Scan for the cell matching the given text and deliver its (X, Y) coordinate at center. 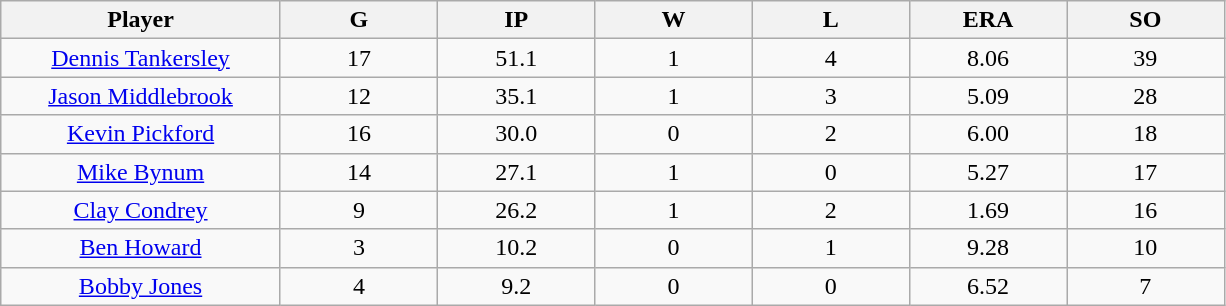
27.1 (516, 172)
Bobby Jones (141, 286)
9.2 (516, 286)
Clay Condrey (141, 210)
9.28 (988, 248)
6.00 (988, 134)
9 (358, 210)
10 (1146, 248)
IP (516, 20)
L (830, 20)
Mike Bynum (141, 172)
28 (1146, 96)
1.69 (988, 210)
G (358, 20)
8.06 (988, 58)
5.09 (988, 96)
10.2 (516, 248)
7 (1146, 286)
Ben Howard (141, 248)
5.27 (988, 172)
Player (141, 20)
14 (358, 172)
18 (1146, 134)
6.52 (988, 286)
Kevin Pickford (141, 134)
SO (1146, 20)
Jason Middlebrook (141, 96)
ERA (988, 20)
30.0 (516, 134)
35.1 (516, 96)
51.1 (516, 58)
39 (1146, 58)
26.2 (516, 210)
Dennis Tankersley (141, 58)
12 (358, 96)
W (674, 20)
